Extract the (X, Y) coordinate from the center of the cell holding the provided text.  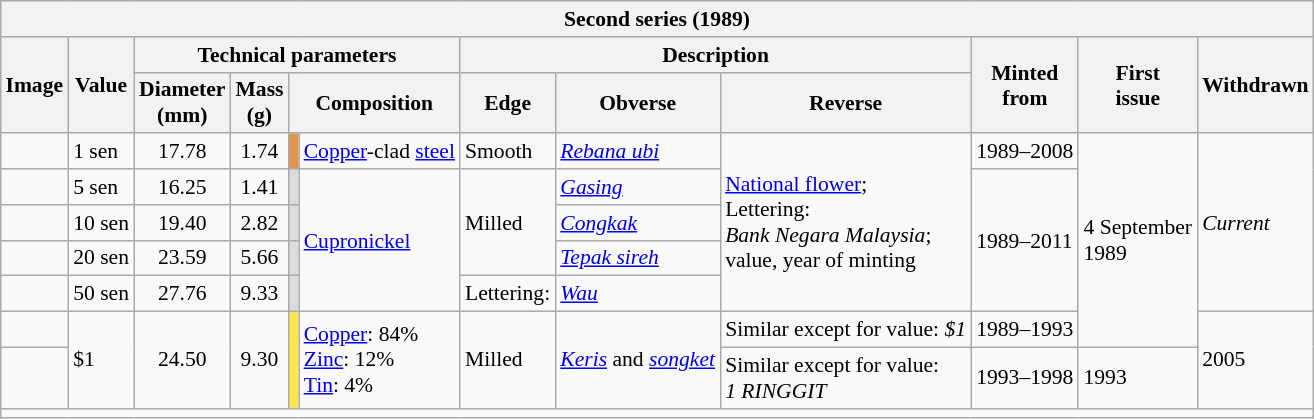
20 sen (101, 258)
Obverse (638, 102)
23.59 (182, 258)
Copper-clad steel (380, 151)
Technical parameters (297, 54)
Mintedfrom (1024, 84)
9.33 (259, 294)
Rebana ubi (638, 151)
17.78 (182, 151)
Image (34, 84)
24.50 (182, 360)
Composition (374, 102)
1.74 (259, 151)
1989–1993 (1024, 329)
Second series (1989) (656, 19)
Cupronickel (380, 240)
Similar except for value: $1 (846, 329)
Similar except for value:1 RINGGIT (846, 378)
2005 (1255, 360)
Lettering: (508, 294)
4 September1989 (1138, 240)
1 sen (101, 151)
Wau (638, 294)
1989–2008 (1024, 151)
Congkak (638, 222)
19.40 (182, 222)
$1 (101, 360)
Current (1255, 222)
Firstissue (1138, 84)
9.30 (259, 360)
16.25 (182, 187)
Mass(g) (259, 102)
Smooth (508, 151)
Withdrawn (1255, 84)
1993–1998 (1024, 378)
27.76 (182, 294)
5 sen (101, 187)
Tepak sireh (638, 258)
Edge (508, 102)
1993 (1138, 378)
Reverse (846, 102)
National flower;Lettering:Bank Negara Malaysia;value, year of minting (846, 222)
10 sen (101, 222)
Keris and songket (638, 360)
5.66 (259, 258)
Value (101, 84)
2.82 (259, 222)
1.41 (259, 187)
Diameter(mm) (182, 102)
Copper: 84%Zinc: 12%Tin: 4% (380, 360)
Description (716, 54)
50 sen (101, 294)
1989–2011 (1024, 240)
Gasing (638, 187)
